Detect which cell encompasses the target text, then output its (x, y) center coordinate. 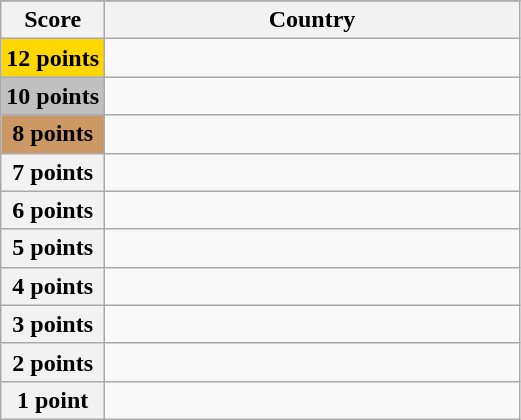
Score (53, 20)
4 points (53, 286)
8 points (53, 134)
6 points (53, 210)
Country (312, 20)
5 points (53, 248)
7 points (53, 172)
2 points (53, 362)
12 points (53, 58)
1 point (53, 400)
10 points (53, 96)
3 points (53, 324)
